Locate the cell with the specified text and output its [x, y] center coordinate. 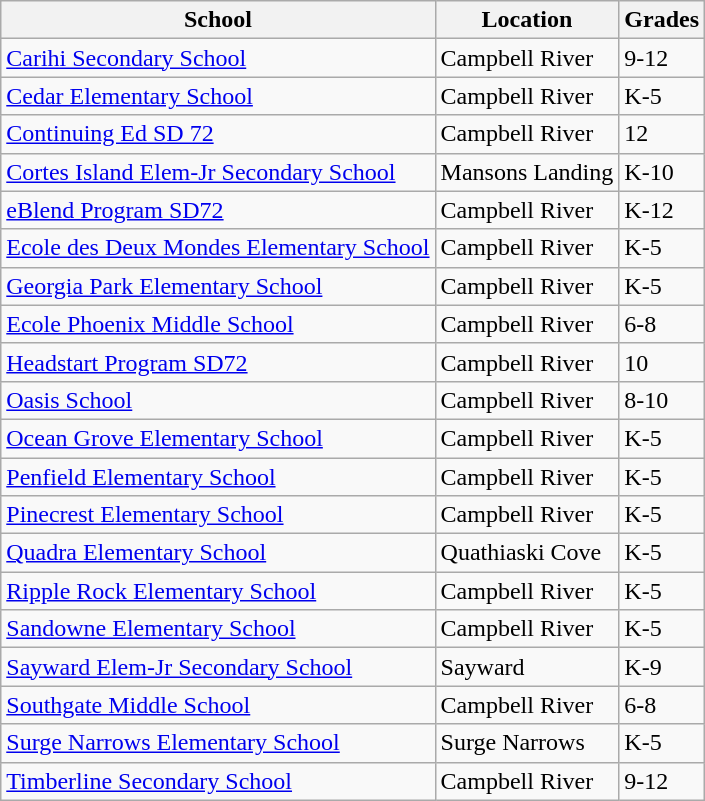
Continuing Ed SD 72 [218, 134]
Quathiaski Cove [527, 553]
Ripple Rock Elementary School [218, 591]
Location [527, 20]
Georgia Park Elementary School [218, 286]
10 [662, 362]
Cortes Island Elem-Jr Secondary School [218, 172]
K-9 [662, 667]
Sayward [527, 667]
Grades [662, 20]
Southgate Middle School [218, 705]
8-10 [662, 400]
Ecole Phoenix Middle School [218, 324]
Surge Narrows [527, 743]
School [218, 20]
K-12 [662, 210]
Headstart Program SD72 [218, 362]
Sandowne Elementary School [218, 629]
Mansons Landing [527, 172]
Penfield Elementary School [218, 477]
Quadra Elementary School [218, 553]
Carihi Secondary School [218, 58]
Sayward Elem-Jr Secondary School [218, 667]
eBlend Program SD72 [218, 210]
Ecole des Deux Mondes Elementary School [218, 248]
Surge Narrows Elementary School [218, 743]
K-10 [662, 172]
Cedar Elementary School [218, 96]
Pinecrest Elementary School [218, 515]
Oasis School [218, 400]
Ocean Grove Elementary School [218, 438]
12 [662, 134]
Timberline Secondary School [218, 781]
